Return (x, y) of the center of cell containing provided text 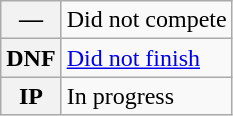
DNF (31, 58)
In progress (146, 96)
Did not finish (146, 58)
IP (31, 96)
— (31, 20)
Did not compete (146, 20)
